Scan for the cell matching the given text and deliver its [x, y] coordinate at center. 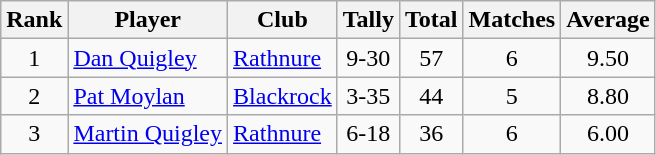
Player [148, 20]
Total [431, 20]
36 [431, 134]
6.00 [608, 134]
2 [34, 96]
9.50 [608, 58]
Tally [368, 20]
8.80 [608, 96]
1 [34, 58]
44 [431, 96]
9-30 [368, 58]
6-18 [368, 134]
Average [608, 20]
57 [431, 58]
Rank [34, 20]
Pat Moylan [148, 96]
Dan Quigley [148, 58]
Blackrock [283, 96]
3-35 [368, 96]
Martin Quigley [148, 134]
Club [283, 20]
3 [34, 134]
5 [512, 96]
Matches [512, 20]
